Determine the [X, Y] coordinate at the center of the cell enclosing the given text.  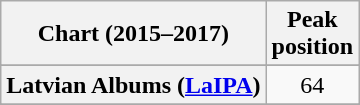
64 [312, 85]
Latvian Albums (LaIPA) [134, 85]
Chart (2015–2017) [134, 34]
Peakposition [312, 34]
